Locate the cell with the specified text and output its (x, y) center coordinate. 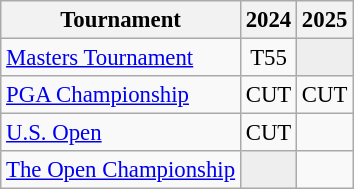
PGA Championship (121, 95)
Masters Tournament (121, 58)
The Open Championship (121, 170)
Tournament (121, 20)
2024 (268, 20)
T55 (268, 58)
U.S. Open (121, 133)
2025 (325, 20)
